Return the (x, y) coordinate for the center point of the cell that contains the specified text.  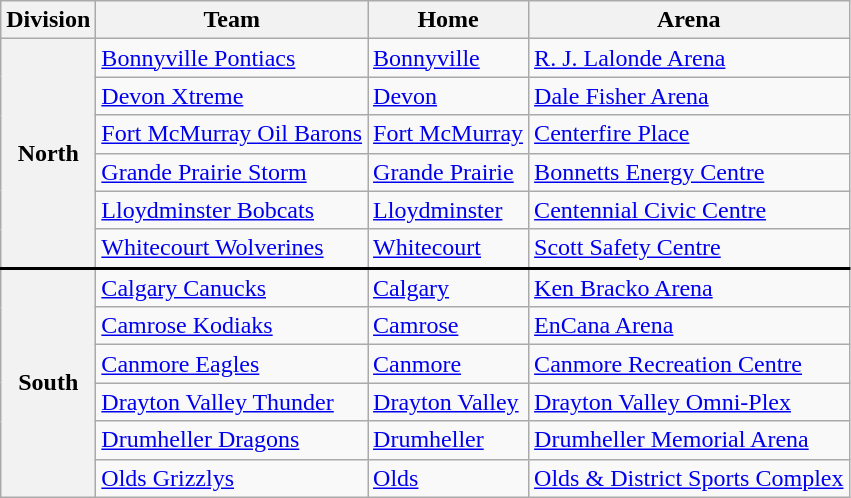
Bonnyville Pontiacs (232, 58)
Fort McMurray (448, 134)
Centennial Civic Centre (689, 210)
Centerfire Place (689, 134)
Fort McMurray Oil Barons (232, 134)
Calgary Canucks (232, 288)
EnCana Arena (689, 326)
Drumheller Dragons (232, 440)
Bonnetts Energy Centre (689, 172)
Grande Prairie Storm (232, 172)
Canmore (448, 364)
Ken Bracko Arena (689, 288)
Camrose (448, 326)
Drumheller Memorial Arena (689, 440)
Devon Xtreme (232, 96)
Division (48, 20)
Lloydminster (448, 210)
Olds Grizzlys (232, 478)
Bonnyville (448, 58)
Drayton Valley Thunder (232, 402)
Dale Fisher Arena (689, 96)
Olds & District Sports Complex (689, 478)
Devon (448, 96)
Drumheller (448, 440)
Arena (689, 20)
Calgary (448, 288)
Scott Safety Centre (689, 248)
Canmore Recreation Centre (689, 364)
Canmore Eagles (232, 364)
Drayton Valley Omni-Plex (689, 402)
South (48, 382)
Whitecourt (448, 248)
Whitecourt Wolverines (232, 248)
North (48, 154)
Grande Prairie (448, 172)
Camrose Kodiaks (232, 326)
Olds (448, 478)
R. J. Lalonde Arena (689, 58)
Drayton Valley (448, 402)
Home (448, 20)
Team (232, 20)
Lloydminster Bobcats (232, 210)
